Provide the (X, Y) coordinate of the cell's center where the given text is located.  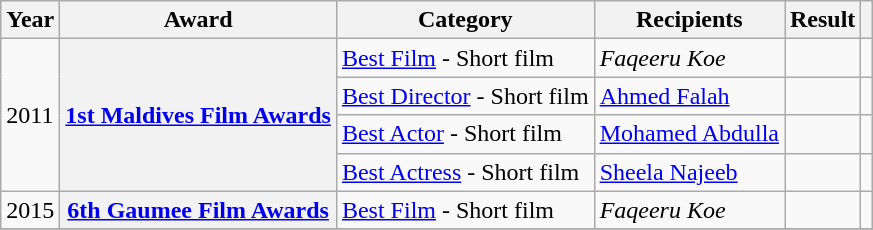
Best Actress - Short film (465, 172)
Best Director - Short film (465, 96)
Award (198, 20)
Mohamed Abdulla (689, 134)
Category (465, 20)
Sheela Najeeb (689, 172)
2015 (30, 210)
6th Gaumee Film Awards (198, 210)
1st Maldives Film Awards (198, 115)
2011 (30, 115)
Best Actor - Short film (465, 134)
Ahmed Falah (689, 96)
Result (822, 20)
Year (30, 20)
Recipients (689, 20)
